Return (x, y) of the center of cell containing provided text 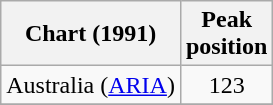
123 (226, 85)
Chart (1991) (91, 34)
Australia (ARIA) (91, 85)
Peakposition (226, 34)
